Return the [X, Y] coordinate for the center point of the cell that contains the specified text.  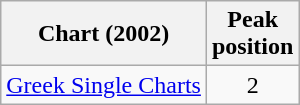
Chart (2002) [104, 34]
Peakposition [252, 34]
Greek Single Charts [104, 85]
2 [252, 85]
